Provide the [x, y] coordinate of the cell's center where the given text is located.  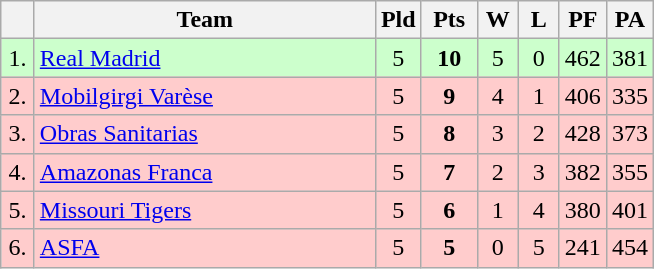
Pts [449, 20]
355 [630, 172]
Missouri Tigers [204, 210]
428 [582, 134]
W [498, 20]
Real Madrid [204, 58]
335 [630, 96]
401 [630, 210]
8 [449, 134]
5. [18, 210]
Amazonas Franca [204, 172]
1. [18, 58]
382 [582, 172]
2. [18, 96]
373 [630, 134]
Obras Sanitarias [204, 134]
Team [204, 20]
241 [582, 248]
6. [18, 248]
380 [582, 210]
ASFA [204, 248]
PA [630, 20]
454 [630, 248]
381 [630, 58]
3. [18, 134]
Mobilgirgi Varèse [204, 96]
9 [449, 96]
4. [18, 172]
6 [449, 210]
406 [582, 96]
7 [449, 172]
Pld [398, 20]
462 [582, 58]
PF [582, 20]
L [538, 20]
10 [449, 58]
